Search for the cell housing the specified text and yield its (X, Y) center coordinate. 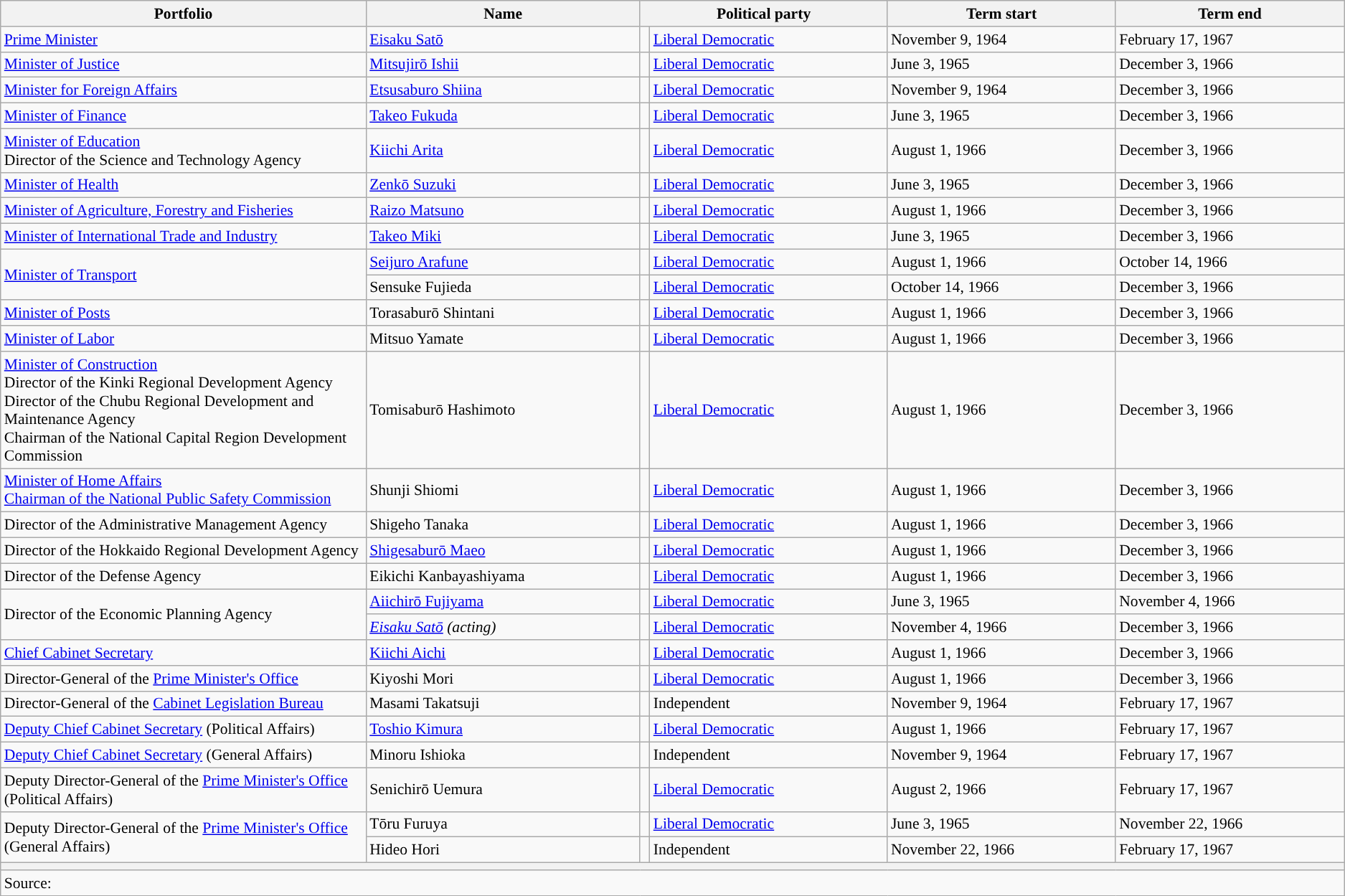
Portfolio (184, 14)
Takeo Miki (503, 237)
Minister of Health (184, 185)
Minister of EducationDirector of the Science and Technology Agency (184, 151)
Director-General of the Prime Minister's Office (184, 679)
Minister of Transport (184, 274)
Minister of Agriculture, Forestry and Fisheries (184, 211)
Political party (763, 14)
Kiichi Aichi (503, 653)
Zenkō Suzuki (503, 185)
Minister of Finance (184, 116)
Minister for Foreign Affairs (184, 90)
Kiichi Arita (503, 151)
Chief Cabinet Secretary (184, 653)
Shigeho Tanaka (503, 525)
Director-General of the Cabinet Legislation Bureau (184, 704)
Eikichi Kanbayashiyama (503, 576)
Torasaburō Shintani (503, 313)
Etsusaburo Shiina (503, 90)
Minister of Justice (184, 65)
Director of the Defense Agency (184, 576)
Deputy Director-General of the Prime Minister's Office (General Affairs) (184, 836)
Raizo Matsuno (503, 211)
Mitsuo Yamate (503, 339)
Takeo Fukuda (503, 116)
Deputy Director-General of the Prime Minister's Office (Political Affairs) (184, 789)
Prime Minister (184, 39)
Toshio Kimura (503, 730)
Minister of International Trade and Industry (184, 237)
Deputy Chief Cabinet Secretary (Political Affairs) (184, 730)
August 2, 1966 (1001, 789)
Minoru Ishioka (503, 755)
Director of the Economic Planning Agency (184, 614)
Source: (673, 883)
Tōru Furuya (503, 824)
Senichirō Uemura (503, 789)
Eisaku Satō (503, 39)
Shunji Shiomi (503, 491)
Shigesaburō Maeo (503, 551)
Minister of Home AffairsChairman of the National Public Safety Commission (184, 491)
Hideo Hori (503, 850)
Kiyoshi Mori (503, 679)
Minister of Posts (184, 313)
Seijuro Arafune (503, 262)
Term end (1230, 14)
Sensuke Fujieda (503, 288)
Director of the Hokkaido Regional Development Agency (184, 551)
Masami Takatsuji (503, 704)
Aiichirō Fujiyama (503, 602)
Term start (1001, 14)
Mitsujirō Ishii (503, 65)
Deputy Chief Cabinet Secretary (General Affairs) (184, 755)
Director of the Administrative Management Agency (184, 525)
Eisaku Satō (acting) (503, 628)
Name (503, 14)
Tomisaburō Hashimoto (503, 410)
Minister of Labor (184, 339)
